Determine the [X, Y] coordinate at the center of the cell enclosing the given text.  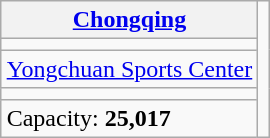
Capacity: 25,017 [130, 118]
Chongqing [130, 20]
Yongchuan Sports Center [130, 69]
